Return [X, Y] of the center of cell containing provided text 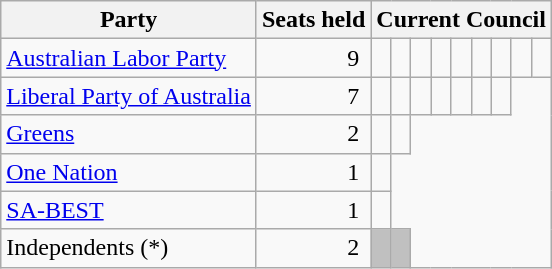
Liberal Party of Australia [129, 96]
Australian Labor Party [129, 58]
One Nation [129, 172]
SA-BEST [129, 210]
Current Council [462, 20]
9 [313, 58]
Greens [129, 134]
Seats held [313, 20]
Independents (*) [129, 248]
7 [313, 96]
Party [129, 20]
